From the cell containing the given text, extract its center point as (X, Y) coordinate. 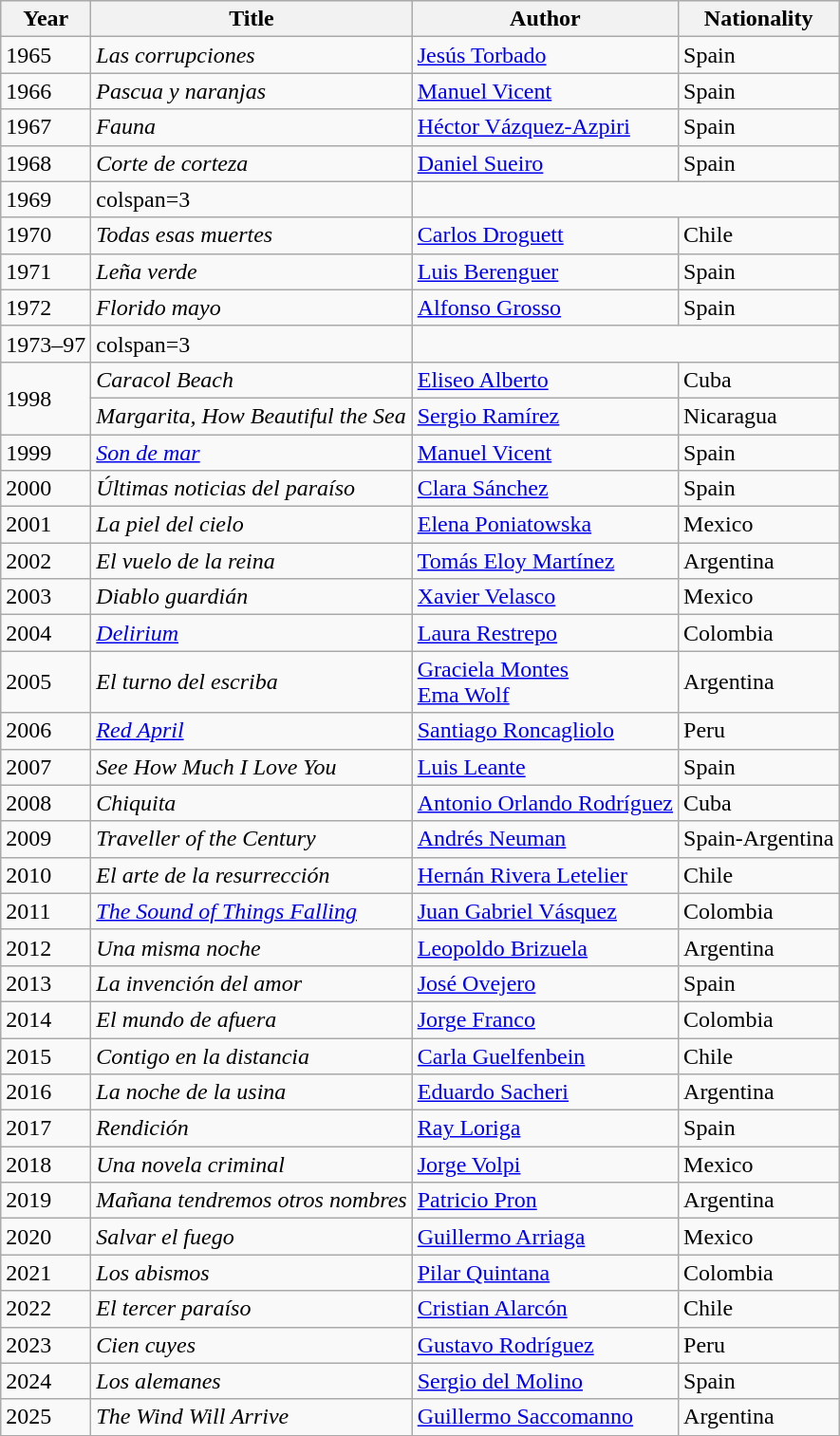
2017 (46, 1128)
El vuelo de la reina (252, 561)
Mañana tendremos otros nombres (252, 1201)
Margarita, How Beautiful the Sea (252, 416)
La invención del amor (252, 983)
1965 (46, 55)
Andrés Neuman (545, 839)
Pascua y naranjas (252, 91)
Leña verde (252, 271)
2014 (46, 1019)
2019 (46, 1201)
2012 (46, 947)
Jorge Volpi (545, 1165)
2018 (46, 1165)
Author (545, 19)
2009 (46, 839)
Caracol Beach (252, 380)
2000 (46, 489)
Fauna (252, 127)
2001 (46, 525)
Antonio Orlando Rodríguez (545, 803)
Chiquita (252, 803)
1967 (46, 127)
2007 (46, 767)
Eliseo Alberto (545, 380)
2002 (46, 561)
1972 (46, 308)
Últimas noticias del paraíso (252, 489)
Guillermo Arriaga (545, 1237)
2025 (46, 1417)
Juan Gabriel Vásquez (545, 911)
Santiago Roncagliolo (545, 731)
Héctor Vázquez-Azpiri (545, 127)
Sergio del Molino (545, 1381)
2008 (46, 803)
Rendición (252, 1128)
Una novela criminal (252, 1165)
Xavier Velasco (545, 597)
2011 (46, 911)
José Ovejero (545, 983)
Alfonso Grosso (545, 308)
Graciela MontesEma Wolf (545, 681)
Luis Leante (545, 767)
2024 (46, 1381)
Jorge Franco (545, 1019)
Elena Poniatowska (545, 525)
Daniel Sueiro (545, 163)
Nationality (759, 19)
Cristian Alarcón (545, 1309)
2016 (46, 1092)
Carla Guelfenbein (545, 1056)
Pilar Quintana (545, 1273)
1973–97 (46, 344)
Salvar el fuego (252, 1237)
Tomás Eloy Martínez (545, 561)
2010 (46, 875)
Las corrupciones (252, 55)
Year (46, 19)
Los alemanes (252, 1381)
1998 (46, 398)
1969 (46, 199)
Leopoldo Brizuela (545, 947)
Los abismos (252, 1273)
Patricio Pron (545, 1201)
Cien cuyes (252, 1345)
1971 (46, 271)
El tercer paraíso (252, 1309)
The Sound of Things Falling (252, 911)
Sergio Ramírez (545, 416)
El arte de la resurrección (252, 875)
Guillermo Saccomanno (545, 1417)
Eduardo Sacheri (545, 1092)
La noche de la usina (252, 1092)
1970 (46, 235)
Jesús Torbado (545, 55)
The Wind Will Arrive (252, 1417)
El turno del escriba (252, 681)
Florido mayo (252, 308)
See How Much I Love You (252, 767)
Todas esas muertes (252, 235)
Nicaragua (759, 416)
Contigo en la distancia (252, 1056)
2020 (46, 1237)
La piel del cielo (252, 525)
Red April (252, 731)
Delirium (252, 633)
Carlos Droguett (545, 235)
1966 (46, 91)
El mundo de afuera (252, 1019)
2006 (46, 731)
Laura Restrepo (545, 633)
Spain-Argentina (759, 839)
Una misma noche (252, 947)
Hernán Rivera Letelier (545, 875)
2005 (46, 681)
2004 (46, 633)
Corte de corteza (252, 163)
Gustavo Rodríguez (545, 1345)
Luis Berenguer (545, 271)
Son de mar (252, 453)
Title (252, 19)
2021 (46, 1273)
Ray Loriga (545, 1128)
2015 (46, 1056)
Traveller of the Century (252, 839)
2022 (46, 1309)
2023 (46, 1345)
Diablo guardián (252, 597)
1999 (46, 453)
Clara Sánchez (545, 489)
1968 (46, 163)
2003 (46, 597)
2013 (46, 983)
